Extract the (x, y) coordinate from the center of the cell holding the provided text.  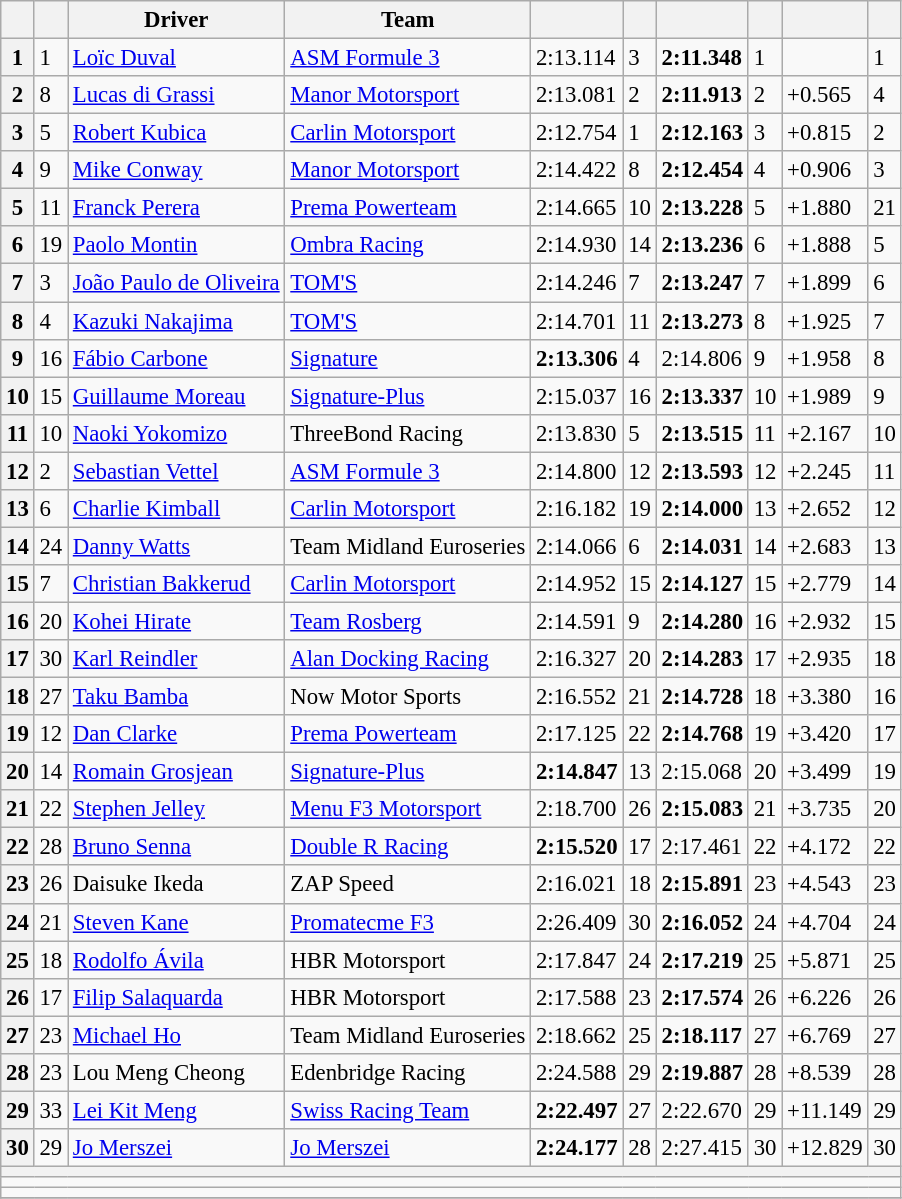
+4.543 (825, 885)
+2.683 (825, 546)
2:12.754 (577, 133)
33 (50, 1110)
2:14.031 (702, 546)
+1.888 (825, 245)
2:14.768 (702, 734)
Ombra Racing (408, 245)
Swiss Racing Team (408, 1110)
2:14.591 (577, 621)
2:14.000 (702, 509)
Lou Meng Cheong (176, 1073)
2:14.422 (577, 170)
2:17.847 (577, 960)
Danny Watts (176, 546)
+2.932 (825, 621)
Now Motor Sports (408, 697)
Team Rosberg (408, 621)
Alan Docking Racing (408, 659)
Charlie Kimball (176, 509)
2:16.052 (702, 922)
+3.499 (825, 772)
2:11.348 (702, 58)
+2.779 (825, 584)
+2.652 (825, 509)
Stephen Jelley (176, 809)
2:13.114 (577, 58)
+2.167 (825, 433)
2:17.461 (702, 847)
Rodolfo Ávila (176, 960)
Lei Kit Meng (176, 1110)
Robert Kubica (176, 133)
Kohei Hirate (176, 621)
2:14.283 (702, 659)
Karl Reindler (176, 659)
2:14.280 (702, 621)
2:17.588 (577, 997)
2:14.066 (577, 546)
Signature (408, 358)
+1.958 (825, 358)
2:13.247 (702, 283)
2:17.125 (577, 734)
2:14.952 (577, 584)
2:13.236 (702, 245)
2:22.670 (702, 1110)
ThreeBond Racing (408, 433)
+1.899 (825, 283)
2:22.497 (577, 1110)
+6.769 (825, 1035)
+1.989 (825, 396)
Kazuki Nakajima (176, 321)
Fábio Carbone (176, 358)
2:13.515 (702, 433)
Dan Clarke (176, 734)
2:17.219 (702, 960)
2:27.415 (702, 1148)
+1.880 (825, 208)
Double R Racing (408, 847)
2:16.327 (577, 659)
+4.704 (825, 922)
Loïc Duval (176, 58)
Mike Conway (176, 170)
+8.539 (825, 1073)
2:19.887 (702, 1073)
Daisuke Ikeda (176, 885)
2:11.913 (702, 95)
Paolo Montin (176, 245)
2:14.246 (577, 283)
2:13.593 (702, 471)
+1.925 (825, 321)
+2.935 (825, 659)
2:24.588 (577, 1073)
2:16.021 (577, 885)
Sebastian Vettel (176, 471)
2:14.847 (577, 772)
2:14.806 (702, 358)
2:12.454 (702, 170)
Steven Kane (176, 922)
ZAP Speed (408, 885)
2:13.228 (702, 208)
Romain Grosjean (176, 772)
2:16.182 (577, 509)
Lucas di Grassi (176, 95)
2:17.574 (702, 997)
2:18.700 (577, 809)
2:16.552 (577, 697)
+3.420 (825, 734)
2:14.930 (577, 245)
2:15.083 (702, 809)
2:13.081 (577, 95)
+3.735 (825, 809)
Promatecme F3 (408, 922)
Menu F3 Motorsport (408, 809)
+0.565 (825, 95)
2:15.891 (702, 885)
Naoki Yokomizo (176, 433)
Driver (176, 20)
Franck Perera (176, 208)
Christian Bakkerud (176, 584)
2:13.306 (577, 358)
+6.226 (825, 997)
2:15.037 (577, 396)
+12.829 (825, 1148)
2:13.273 (702, 321)
+2.245 (825, 471)
2:18.117 (702, 1035)
Edenbridge Racing (408, 1073)
Guillaume Moreau (176, 396)
2:14.800 (577, 471)
+5.871 (825, 960)
2:13.830 (577, 433)
2:13.337 (702, 396)
+0.906 (825, 170)
Team (408, 20)
2:15.068 (702, 772)
+4.172 (825, 847)
2:26.409 (577, 922)
2:14.665 (577, 208)
Michael Ho (176, 1035)
2:18.662 (577, 1035)
2:14.728 (702, 697)
2:14.127 (702, 584)
+0.815 (825, 133)
+3.380 (825, 697)
+11.149 (825, 1110)
Filip Salaquarda (176, 997)
2:24.177 (577, 1148)
João Paulo de Oliveira (176, 283)
2:14.701 (577, 321)
2:15.520 (577, 847)
Taku Bamba (176, 697)
Bruno Senna (176, 847)
2:12.163 (702, 133)
